Return [X, Y] of the center of cell containing provided text 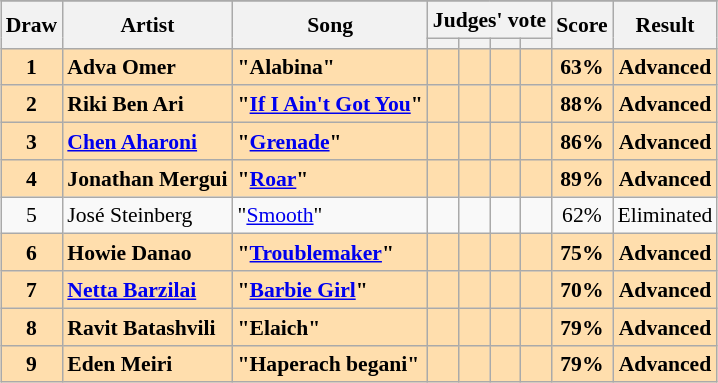
Eliminated [666, 216]
Netta Barzilai [147, 290]
Score [582, 24]
"Grenade" [330, 142]
Song [330, 24]
Result [666, 24]
"Elaich" [330, 326]
Howie Danao [147, 252]
Judges' vote [490, 20]
Artist [147, 24]
1 [32, 66]
José Steinberg [147, 216]
86% [582, 142]
"Barbie Girl" [330, 290]
Eden Meiri [147, 364]
89% [582, 178]
"Troublemaker" [330, 252]
Draw [32, 24]
Jonathan Mergui [147, 178]
Ravit Batashvili [147, 326]
70% [582, 290]
3 [32, 142]
62% [582, 216]
9 [32, 364]
"Haperach begani" [330, 364]
Adva Omer [147, 66]
88% [582, 104]
6 [32, 252]
7 [32, 290]
"Roar" [330, 178]
"If I Ain't Got You" [330, 104]
"Alabina" [330, 66]
2 [32, 104]
Chen Aharoni [147, 142]
75% [582, 252]
5 [32, 216]
63% [582, 66]
4 [32, 178]
"Smooth" [330, 216]
Riki Ben Ari [147, 104]
8 [32, 326]
